Extract the (x, y) coordinate from the center of the cell holding the provided text.  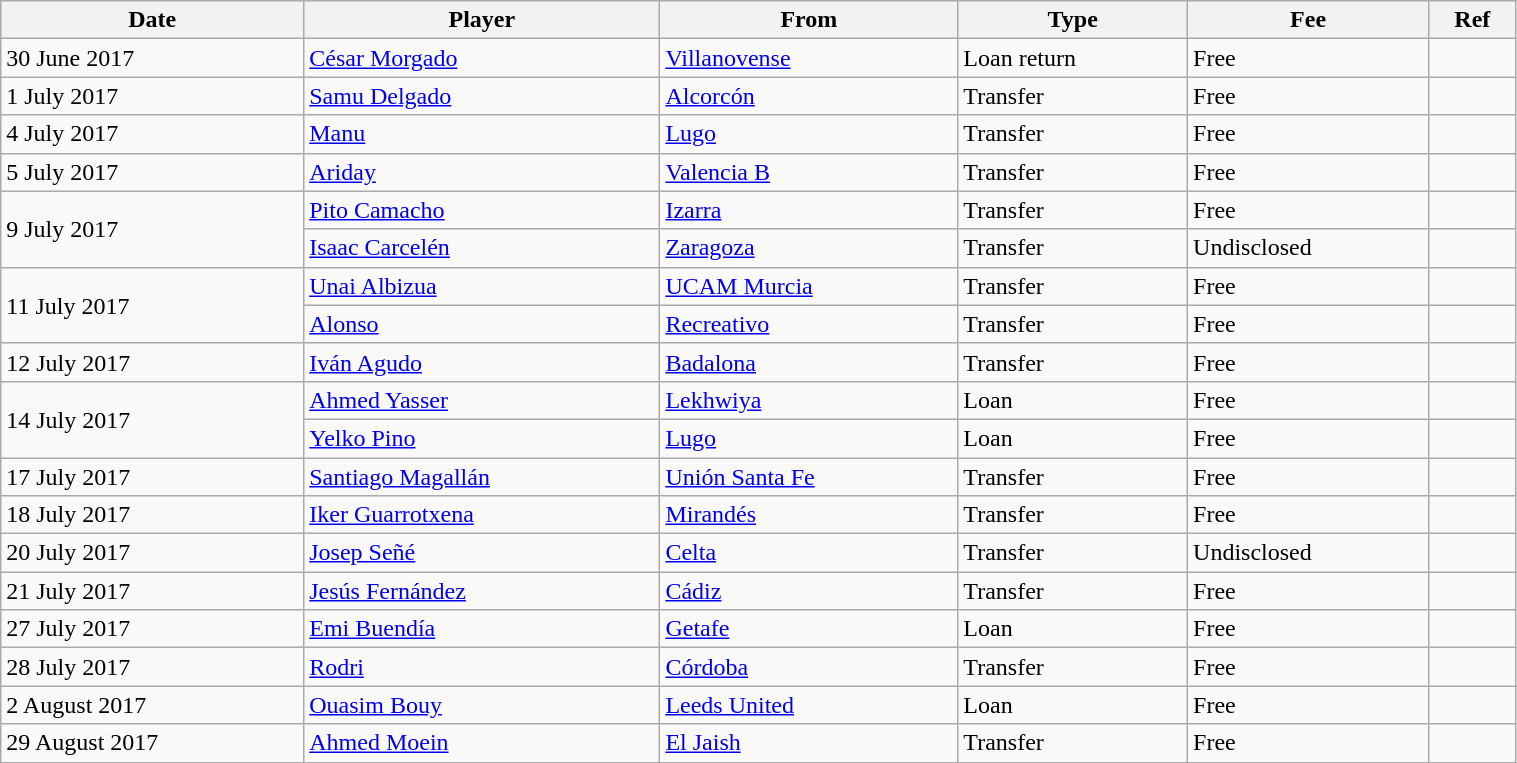
Getafe (809, 629)
18 July 2017 (152, 515)
Alonso (482, 324)
27 July 2017 (152, 629)
9 July 2017 (152, 229)
Ahmed Yasser (482, 400)
Santiago Magallán (482, 477)
Ouasim Bouy (482, 705)
From (809, 20)
Celta (809, 553)
Yelko Pino (482, 438)
César Morgado (482, 58)
Emi Buendía (482, 629)
4 July 2017 (152, 134)
Leeds United (809, 705)
20 July 2017 (152, 553)
30 June 2017 (152, 58)
Rodri (482, 667)
12 July 2017 (152, 362)
Iker Guarrotxena (482, 515)
Cádiz (809, 591)
Type (1073, 20)
Player (482, 20)
Samu Delgado (482, 96)
Josep Señé (482, 553)
11 July 2017 (152, 305)
17 July 2017 (152, 477)
29 August 2017 (152, 743)
Fee (1308, 20)
Lekhwiya (809, 400)
Date (152, 20)
Recreativo (809, 324)
Ref (1472, 20)
Loan return (1073, 58)
Manu (482, 134)
Córdoba (809, 667)
Unión Santa Fe (809, 477)
Jesús Fernández (482, 591)
Iván Agudo (482, 362)
Badalona (809, 362)
Alcorcón (809, 96)
Unai Albizua (482, 286)
UCAM Murcia (809, 286)
14 July 2017 (152, 419)
21 July 2017 (152, 591)
Pito Camacho (482, 210)
Villanovense (809, 58)
El Jaish (809, 743)
1 July 2017 (152, 96)
Mirandés (809, 515)
Isaac Carcelén (482, 248)
5 July 2017 (152, 172)
Valencia B (809, 172)
Izarra (809, 210)
Ariday (482, 172)
2 August 2017 (152, 705)
28 July 2017 (152, 667)
Ahmed Moein (482, 743)
Zaragoza (809, 248)
